Search for the cell housing the specified text and yield its [X, Y] center coordinate. 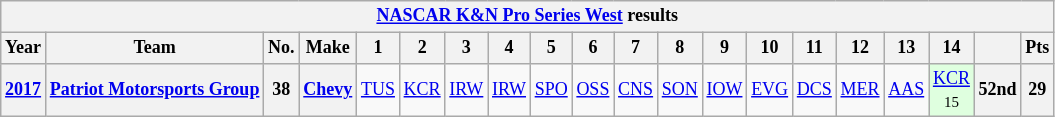
1 [378, 48]
SPO [551, 90]
EVG [770, 90]
Make [328, 48]
IOW [724, 90]
Year [24, 48]
KCR15 [952, 90]
Chevy [328, 90]
Pts [1038, 48]
29 [1038, 90]
14 [952, 48]
SON [680, 90]
12 [860, 48]
5 [551, 48]
52nd [998, 90]
13 [906, 48]
No. [282, 48]
4 [510, 48]
6 [593, 48]
9 [724, 48]
AAS [906, 90]
2017 [24, 90]
DCS [814, 90]
38 [282, 90]
MER [860, 90]
Team [154, 48]
KCR [422, 90]
10 [770, 48]
2 [422, 48]
3 [466, 48]
Patriot Motorsports Group [154, 90]
TUS [378, 90]
OSS [593, 90]
CNS [636, 90]
8 [680, 48]
NASCAR K&N Pro Series West results [528, 16]
11 [814, 48]
7 [636, 48]
